Search for the cell housing the specified text and yield its [X, Y] center coordinate. 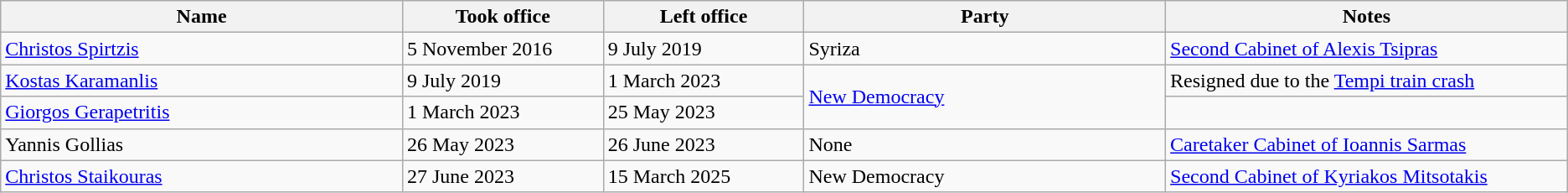
26 June 2023 [704, 144]
27 June 2023 [503, 176]
15 March 2025 [704, 176]
Caretaker Cabinet of Ioannis Sarmas [1367, 144]
Resigned due to the Tempi train crash [1367, 81]
26 May 2023 [503, 144]
Christos Staikouras [202, 176]
Giorgos Gerapetritis [202, 112]
Took office [503, 17]
Left office [704, 17]
Christos Spirtzis [202, 49]
Kostas Karamanlis [202, 81]
Party [985, 17]
5 November 2016 [503, 49]
None [985, 144]
Notes [1367, 17]
Yannis Gollias [202, 144]
Second Cabinet of Kyriakos Mitsotakis [1367, 176]
Syriza [985, 49]
Name [202, 17]
25 May 2023 [704, 112]
Second Cabinet of Alexis Tsipras [1367, 49]
